Scan for the cell matching the given text and deliver its [X, Y] coordinate at center. 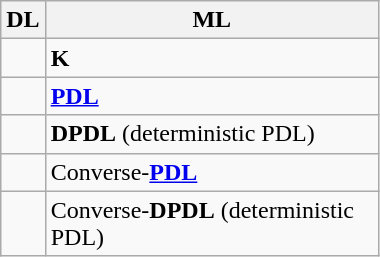
DL [23, 20]
Converse-PDL [212, 172]
DPDL (deterministic PDL) [212, 134]
ML [212, 20]
PDL [212, 96]
Converse-DPDL (deterministic PDL) [212, 224]
K [212, 58]
